Extract the (X, Y) coordinate from the center of the cell holding the provided text.  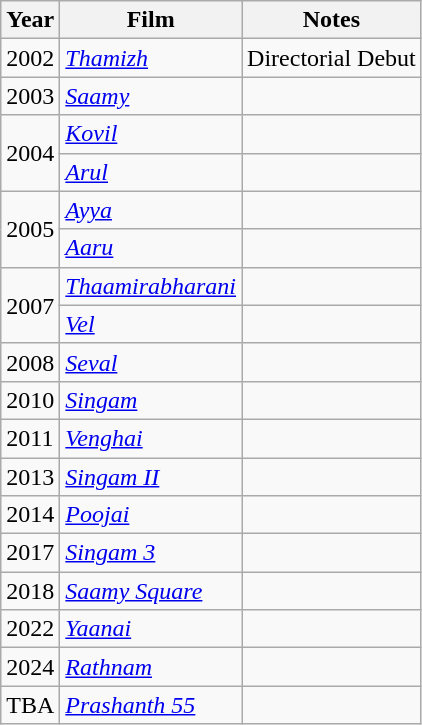
Ayya (151, 210)
2002 (30, 58)
2018 (30, 591)
Film (151, 20)
Kovil (151, 134)
Rathnam (151, 667)
Thaamirabharani (151, 286)
Seval (151, 362)
2022 (30, 629)
Singam 3 (151, 553)
2007 (30, 305)
Saamy (151, 96)
Aaru (151, 248)
2008 (30, 362)
Thamizh (151, 58)
Venghai (151, 438)
Year (30, 20)
Singam (151, 400)
2005 (30, 229)
2003 (30, 96)
2011 (30, 438)
Saamy Square (151, 591)
Poojai (151, 515)
Vel (151, 324)
2004 (30, 153)
Arul (151, 172)
Yaanai (151, 629)
2010 (30, 400)
2013 (30, 477)
Prashanth 55 (151, 705)
Notes (332, 20)
TBA (30, 705)
2017 (30, 553)
Directorial Debut (332, 58)
2024 (30, 667)
Singam II (151, 477)
2014 (30, 515)
